Return (X, Y) of the center of cell containing provided text 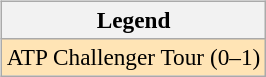
Legend (133, 20)
ATP Challenger Tour (0–1) (133, 57)
